Return [x, y] of the center of cell containing provided text 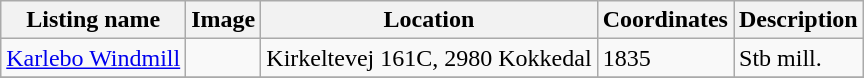
Stb mill. [799, 58]
Coordinates [665, 20]
1835 [665, 58]
Kirkeltevej 161C, 2980 Kokkedal [429, 58]
Image [224, 20]
Listing name [94, 20]
Karlebo Windmill [94, 58]
Description [799, 20]
Location [429, 20]
